Return the (X, Y) coordinate for the center point of the cell that contains the specified text.  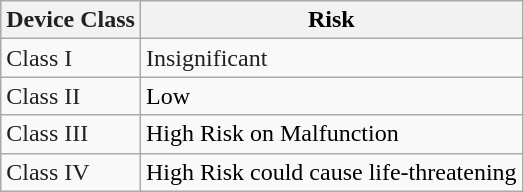
Low (331, 96)
Risk (331, 20)
Class I (71, 58)
High Risk could cause life-threatening (331, 172)
Class III (71, 134)
Class II (71, 96)
Class IV (71, 172)
High Risk on Malfunction (331, 134)
Insignificant (331, 58)
Device Class (71, 20)
